Find where the given text appears and provide that cell's center as (x, y) coordinate. 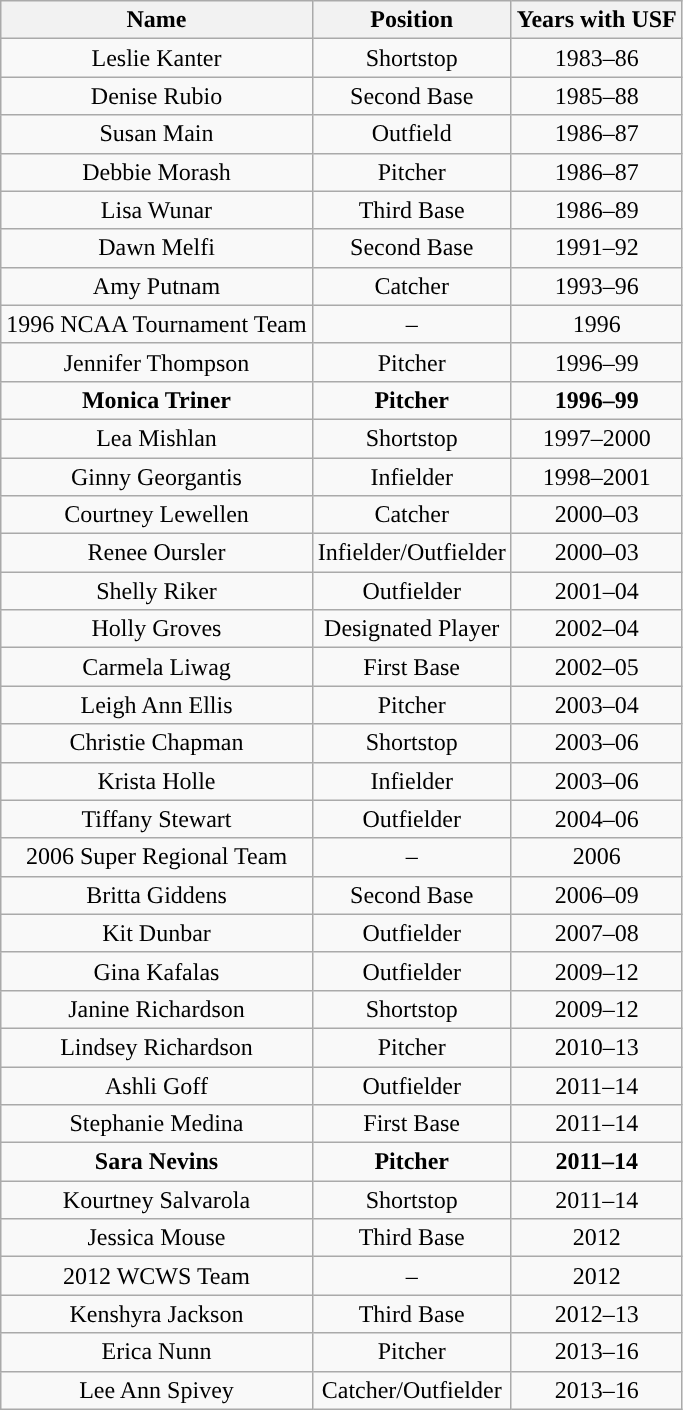
Stephanie Medina (156, 1124)
Courtney Lewellen (156, 515)
Designated Player (412, 629)
2012 WCWS Team (156, 1276)
Renee Oursler (156, 553)
Infielder/Outfielder (412, 553)
Catcher/Outfielder (412, 1390)
Outfield (412, 134)
2001–04 (596, 591)
Shelly Riker (156, 591)
1996 NCAA Tournament Team (156, 324)
Christie Chapman (156, 743)
1986–89 (596, 210)
2006 Super Regional Team (156, 857)
Lee Ann Spivey (156, 1390)
Janine Richardson (156, 1009)
Position (412, 20)
Susan Main (156, 134)
Sara Nevins (156, 1162)
2004–06 (596, 819)
Kit Dunbar (156, 933)
Debbie Morash (156, 172)
Dawn Melfi (156, 248)
2007–08 (596, 933)
Name (156, 20)
Lea Mishlan (156, 438)
2006–09 (596, 895)
1996 (596, 324)
Jennifer Thompson (156, 362)
Lisa Wunar (156, 210)
2010–13 (596, 1047)
Ashli Goff (156, 1085)
Gina Kafalas (156, 971)
Kourtney Salvarola (156, 1200)
Britta Giddens (156, 895)
1991–92 (596, 248)
Denise Rubio (156, 96)
Holly Groves (156, 629)
Leigh Ann Ellis (156, 705)
2002–04 (596, 629)
Carmela Liwag (156, 667)
Krista Holle (156, 781)
2012–13 (596, 1314)
Erica Nunn (156, 1352)
1983–86 (596, 58)
Amy Putnam (156, 286)
Leslie Kanter (156, 58)
1985–88 (596, 96)
1997–2000 (596, 438)
Years with USF (596, 20)
2002–05 (596, 667)
2006 (596, 857)
Kenshyra Jackson (156, 1314)
Ginny Georgantis (156, 477)
Tiffany Stewart (156, 819)
1993–96 (596, 286)
Lindsey Richardson (156, 1047)
Jessica Mouse (156, 1238)
1998–2001 (596, 477)
Monica Triner (156, 400)
2003–04 (596, 705)
